Locate the cell with the specified text and output its (x, y) center coordinate. 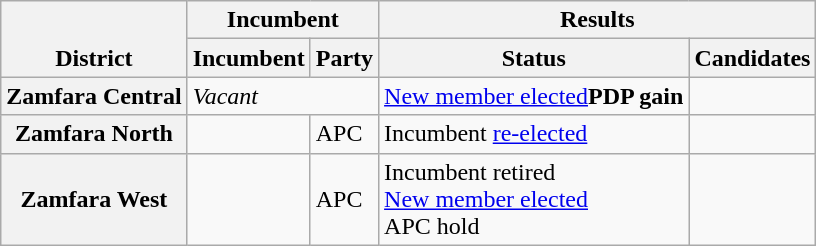
Candidates (752, 58)
Zamfara West (94, 199)
New member electedPDP gain (534, 96)
Incumbent retiredNew member electedAPC hold (534, 199)
Status (534, 58)
Vacant (282, 96)
Incumbent re-elected (534, 134)
Party (344, 58)
Zamfara North (94, 134)
District (94, 39)
Results (598, 20)
Zamfara Central (94, 96)
